Extract the [x, y] coordinate from the center of the cell holding the provided text.  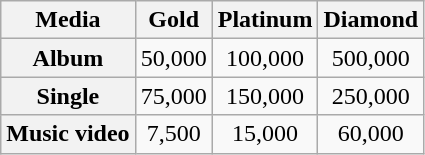
500,000 [371, 58]
15,000 [265, 134]
Single [68, 96]
Gold [174, 20]
Media [68, 20]
60,000 [371, 134]
7,500 [174, 134]
150,000 [265, 96]
Music video [68, 134]
50,000 [174, 58]
Platinum [265, 20]
75,000 [174, 96]
100,000 [265, 58]
Album [68, 58]
Diamond [371, 20]
250,000 [371, 96]
